Scan for the cell matching the given text and deliver its (X, Y) coordinate at center. 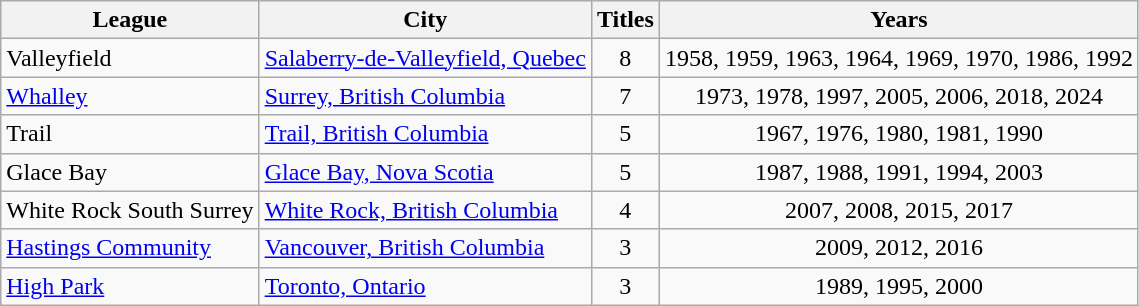
Vancouver, British Columbia (425, 248)
Toronto, Ontario (425, 286)
Titles (625, 20)
City (425, 20)
White Rock South Surrey (130, 210)
2007, 2008, 2015, 2017 (898, 210)
7 (625, 96)
1989, 1995, 2000 (898, 286)
White Rock, British Columbia (425, 210)
1973, 1978, 1997, 2005, 2006, 2018, 2024 (898, 96)
2009, 2012, 2016 (898, 248)
Surrey, British Columbia (425, 96)
8 (625, 58)
Glace Bay (130, 172)
League (130, 20)
Hastings Community (130, 248)
1987, 1988, 1991, 1994, 2003 (898, 172)
Glace Bay, Nova Scotia (425, 172)
High Park (130, 286)
Trail (130, 134)
1967, 1976, 1980, 1981, 1990 (898, 134)
Trail, British Columbia (425, 134)
Whalley (130, 96)
Salaberry-de-Valleyfield, Quebec (425, 58)
Valleyfield (130, 58)
4 (625, 210)
1958, 1959, 1963, 1964, 1969, 1970, 1986, 1992 (898, 58)
Years (898, 20)
